Capture the cell that displays the provided text and extract its (x, y) central coordinate. 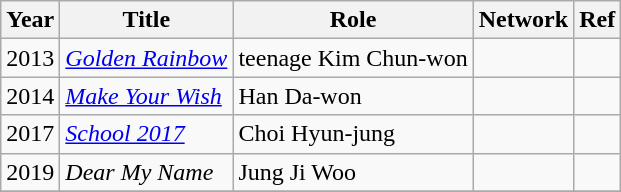
teenage Kim Chun-won (353, 58)
Choi Hyun-jung (353, 134)
Ref (598, 20)
Title (146, 20)
Dear My Name (146, 172)
Jung Ji Woo (353, 172)
2019 (30, 172)
Role (353, 20)
Year (30, 20)
School 2017 (146, 134)
Golden Rainbow (146, 58)
2017 (30, 134)
Han Da-won (353, 96)
Make Your Wish (146, 96)
2014 (30, 96)
Network (523, 20)
2013 (30, 58)
